From the cell containing the given text, extract its center point as [x, y] coordinate. 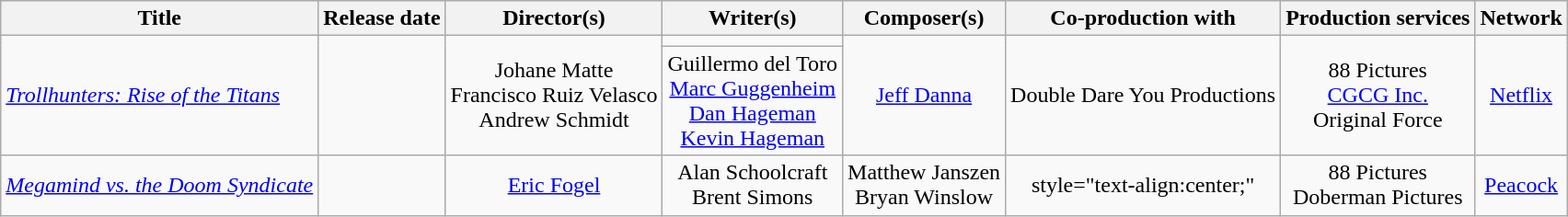
Alan SchoolcraftBrent Simons [753, 186]
88 PicturesDoberman Pictures [1378, 186]
Johane MatteFrancisco Ruiz VelascoAndrew Schmidt [554, 96]
Composer(s) [924, 18]
Production services [1378, 18]
88 PicturesCGCG Inc.Original Force [1378, 96]
Double Dare You Productions [1143, 96]
Release date [382, 18]
Jeff Danna [924, 96]
Co-production with [1143, 18]
Title [160, 18]
Guillermo del ToroMarc GuggenheimDan HagemanKevin Hageman [753, 101]
Trollhunters: Rise of the Titans [160, 96]
Network [1521, 18]
Megamind vs. the Doom Syndicate [160, 186]
Eric Fogel [554, 186]
Director(s) [554, 18]
style="text-align:center;" [1143, 186]
Netflix [1521, 96]
Matthew JanszenBryan Winslow [924, 186]
Peacock [1521, 186]
Writer(s) [753, 18]
